Extract the [x, y] coordinate from the center of the cell holding the provided text.  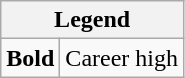
Bold [30, 58]
Career high [122, 58]
Legend [92, 20]
